Scan for the cell matching the given text and deliver its [x, y] coordinate at center. 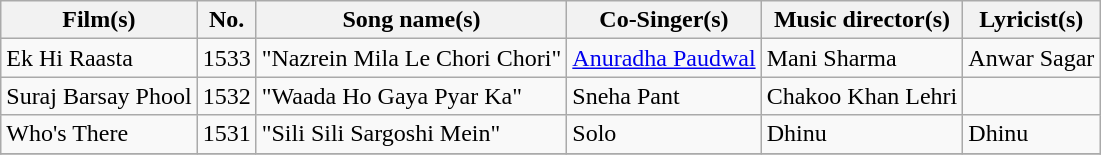
"Nazrein Mila Le Chori Chori" [412, 58]
Anuradha Paudwal [664, 58]
1532 [226, 96]
Mani Sharma [862, 58]
Sneha Pant [664, 96]
No. [226, 20]
Solo [664, 134]
Co-Singer(s) [664, 20]
"Sili Sili Sargoshi Mein" [412, 134]
Ek Hi Raasta [99, 58]
Chakoo Khan Lehri [862, 96]
Anwar Sagar [1032, 58]
Lyricist(s) [1032, 20]
Film(s) [99, 20]
Suraj Barsay Phool [99, 96]
Song name(s) [412, 20]
1531 [226, 134]
1533 [226, 58]
Music director(s) [862, 20]
Who's There [99, 134]
"Waada Ho Gaya Pyar Ka" [412, 96]
